Provide the (x, y) coordinate of the cell's center where the given text is located.  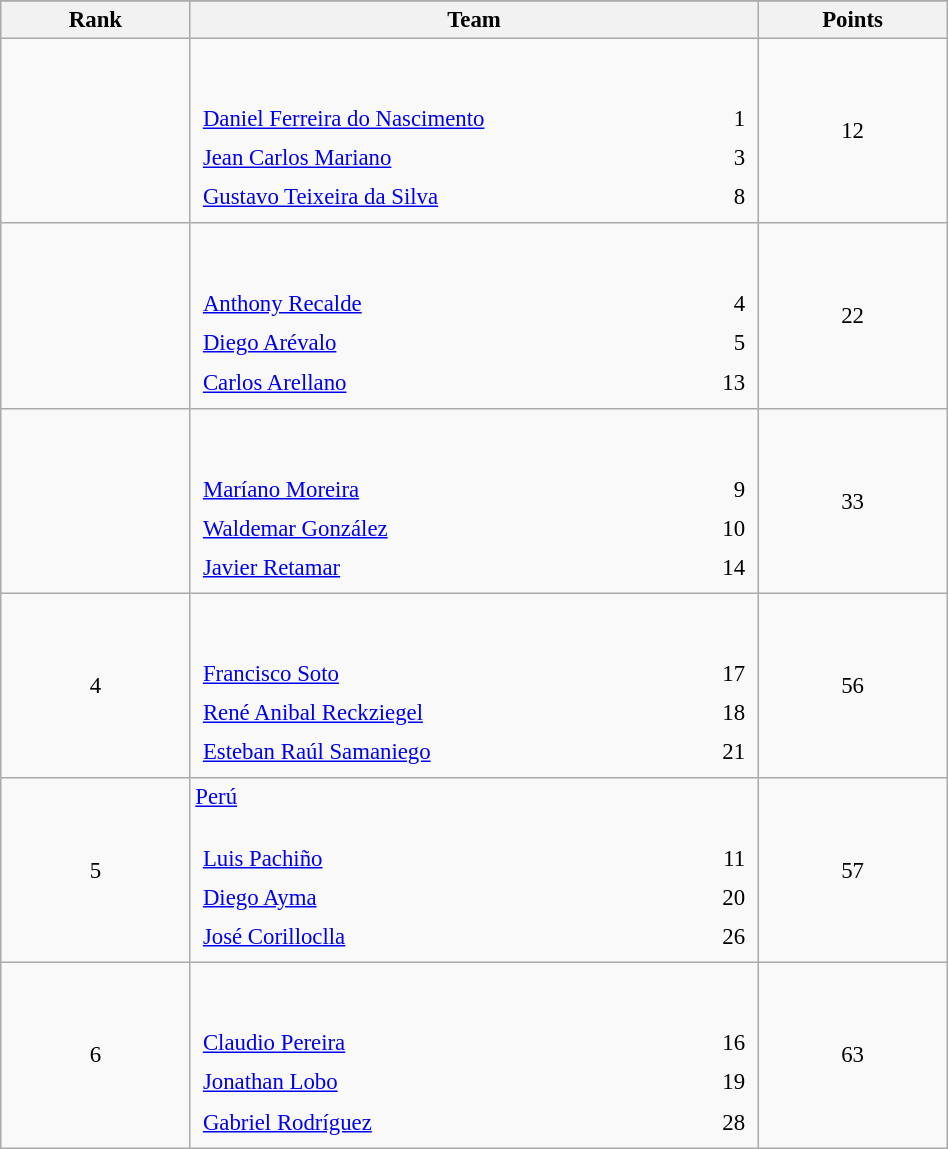
20 (702, 897)
Esteban Raúl Samaniego (440, 752)
14 (710, 567)
José Corilloclla (424, 937)
Daniel Ferreira do Nascimento (454, 119)
28 (708, 1121)
1 (732, 119)
6 (96, 1056)
22 (852, 316)
9 (710, 489)
56 (852, 686)
Diego Arévalo (428, 343)
21 (718, 752)
17 (718, 673)
René Anibal Reckziegel (440, 713)
Gustavo Teixeira da Silva (454, 197)
Luis Pachiño (424, 858)
Claudio Pereira (430, 1043)
10 (710, 528)
Waldemar González (434, 528)
Javier Retamar (434, 567)
Jonathan Lobo (430, 1082)
Team (474, 20)
Maríano Moreira (434, 489)
26 (702, 937)
33 (852, 500)
Rank (96, 20)
57 (852, 870)
Perú Luis Pachiño 11 Diego Ayma 20 José Corilloclla 26 (474, 870)
13 (706, 382)
Carlos Arellano (428, 382)
Anthony Recalde 4 Diego Arévalo 5 Carlos Arellano 13 (474, 316)
Francisco Soto (440, 673)
11 (702, 858)
63 (852, 1056)
Claudio Pereira 16 Jonathan Lobo 19 Gabriel Rodríguez 28 (474, 1056)
Diego Ayma (424, 897)
19 (708, 1082)
Anthony Recalde (428, 304)
3 (732, 158)
Francisco Soto 17 René Anibal Reckziegel 18 Esteban Raúl Samaniego 21 (474, 686)
Gabriel Rodríguez (430, 1121)
12 (852, 132)
Daniel Ferreira do Nascimento 1 Jean Carlos Mariano 3 Gustavo Teixeira da Silva 8 (474, 132)
18 (718, 713)
Points (852, 20)
Maríano Moreira 9 Waldemar González 10 Javier Retamar 14 (474, 500)
8 (732, 197)
16 (708, 1043)
Jean Carlos Mariano (454, 158)
